Find where the given text appears and provide that cell's center as (X, Y) coordinate. 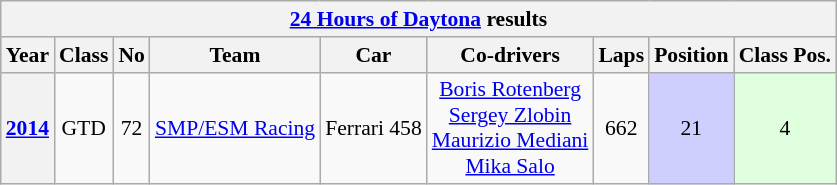
72 (132, 128)
Class Pos. (785, 55)
21 (691, 128)
GTD (84, 128)
Laps (621, 55)
Ferrari 458 (374, 128)
Team (235, 55)
4 (785, 128)
No (132, 55)
Boris Rotenberg Sergey Zlobin Maurizio Mediani Mika Salo (510, 128)
Class (84, 55)
662 (621, 128)
Co-drivers (510, 55)
2014 (28, 128)
Car (374, 55)
24 Hours of Daytona results (418, 19)
Position (691, 55)
Year (28, 55)
SMP/ESM Racing (235, 128)
